Determine the [X, Y] coordinate at the center of the cell enclosing the given text.  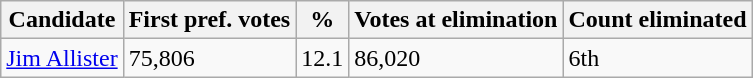
6th [658, 58]
% [322, 20]
Votes at elimination [456, 20]
75,806 [210, 58]
First pref. votes [210, 20]
86,020 [456, 58]
12.1 [322, 58]
Jim Allister [62, 58]
Count eliminated [658, 20]
Candidate [62, 20]
